Determine the [X, Y] coordinate at the center of the cell enclosing the given text.  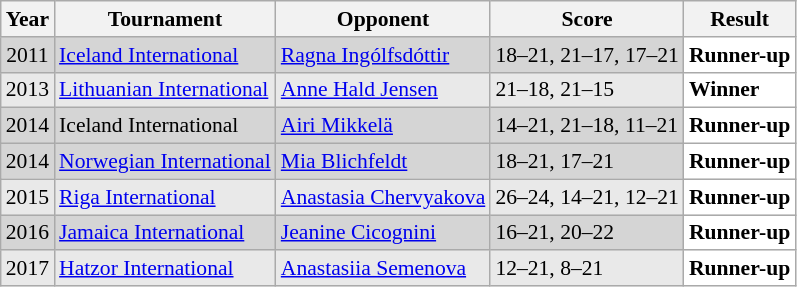
Lithuanian International [165, 90]
Anastasiia Semenova [384, 269]
2016 [28, 233]
12–21, 8–21 [587, 269]
Opponent [384, 19]
21–18, 21–15 [587, 90]
18–21, 17–21 [587, 162]
Result [740, 19]
Riga International [165, 197]
Winner [740, 90]
Jeanine Cicognini [384, 233]
14–21, 21–18, 11–21 [587, 126]
Ragna Ingólfsdóttir [384, 55]
2013 [28, 90]
Norwegian International [165, 162]
26–24, 14–21, 12–21 [587, 197]
2017 [28, 269]
18–21, 21–17, 17–21 [587, 55]
Mia Blichfeldt [384, 162]
Hatzor International [165, 269]
Year [28, 19]
Anne Hald Jensen [384, 90]
2015 [28, 197]
Anastasia Chervyakova [384, 197]
16–21, 20–22 [587, 233]
Airi Mikkelä [384, 126]
Score [587, 19]
2011 [28, 55]
Tournament [165, 19]
Jamaica International [165, 233]
